Return (x, y) of the center of cell containing provided text 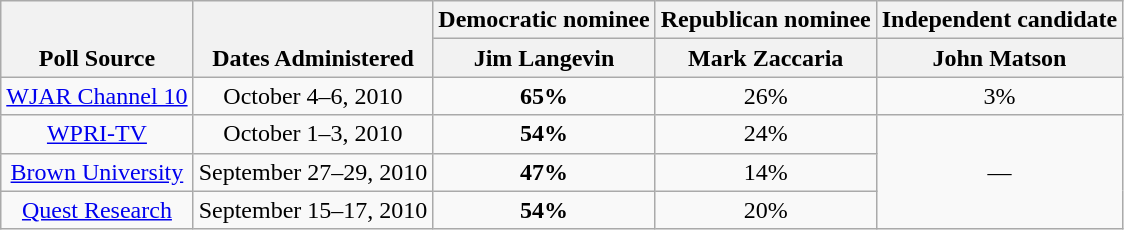
65% (544, 96)
October 4–6, 2010 (313, 96)
Jim Langevin (544, 58)
14% (766, 172)
24% (766, 134)
October 1–3, 2010 (313, 134)
Mark Zaccaria (766, 58)
Poll Source (97, 39)
Brown University (97, 172)
— (999, 172)
Dates Administered (313, 39)
September 27–29, 2010 (313, 172)
20% (766, 210)
WJAR Channel 10 (97, 96)
26% (766, 96)
47% (544, 172)
John Matson (999, 58)
Quest Research (97, 210)
3% (999, 96)
Democratic nominee (544, 20)
WPRI-TV (97, 134)
September 15–17, 2010 (313, 210)
Republican nominee (766, 20)
Independent candidate (999, 20)
